Capture the cell that displays the provided text and extract its [x, y] central coordinate. 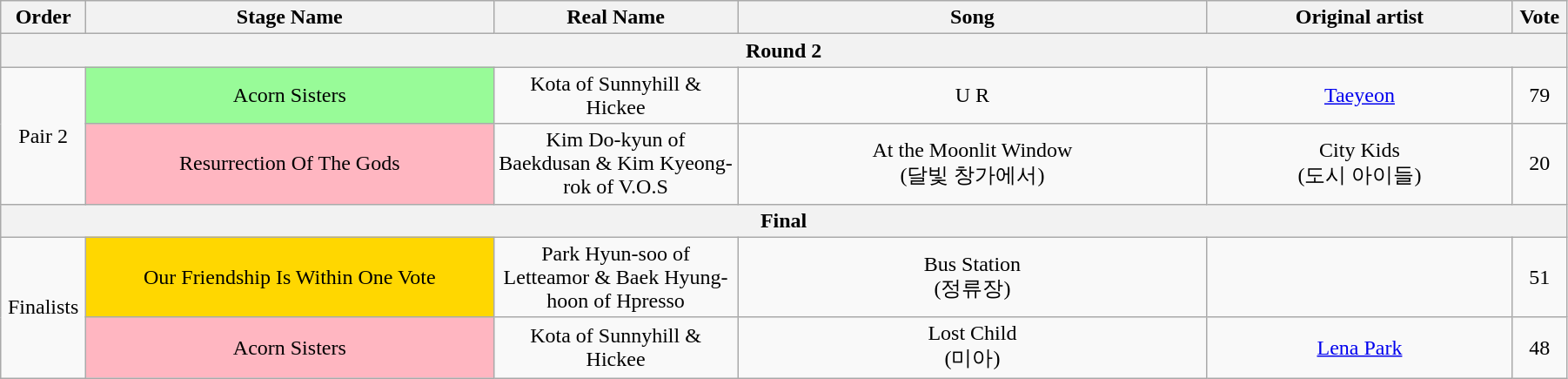
Resurrection Of The Gods [290, 164]
Original artist [1359, 17]
Round 2 [784, 51]
Kim Do-kyun of Baekdusan & Kim Kyeong-rok of V.O.S [616, 164]
Order [44, 17]
Our Friendship Is Within One Vote [290, 277]
U R [973, 96]
Stage Name [290, 17]
Bus Station(정류장) [973, 277]
Lena Park [1359, 348]
Finalists [44, 308]
City Kids(도시 아이들) [1359, 164]
Final [784, 220]
Park Hyun-soo of Letteamor & Baek Hyung-hoon of Hpresso [616, 277]
48 [1539, 348]
Pair 2 [44, 136]
Vote [1539, 17]
At the Moonlit Window(달빛 창가에서) [973, 164]
51 [1539, 277]
79 [1539, 96]
Taeyeon [1359, 96]
Lost Child(미아) [973, 348]
Real Name [616, 17]
Song [973, 17]
20 [1539, 164]
